Pinpoint the cell where the given text exists, returning its (x, y) midpoint coordinate. 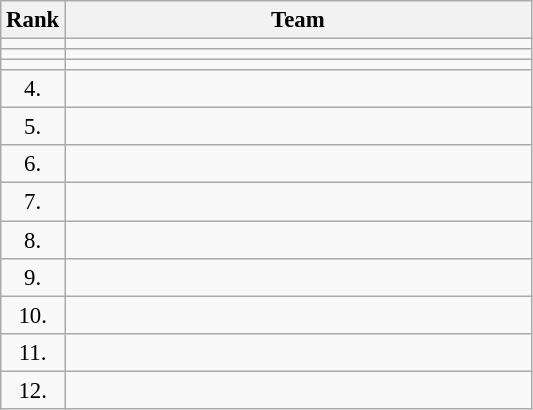
9. (33, 277)
12. (33, 390)
11. (33, 352)
10. (33, 315)
7. (33, 202)
Team (298, 20)
Rank (33, 20)
6. (33, 165)
4. (33, 89)
5. (33, 127)
8. (33, 240)
